Detect which cell encompasses the target text, then output its (X, Y) center coordinate. 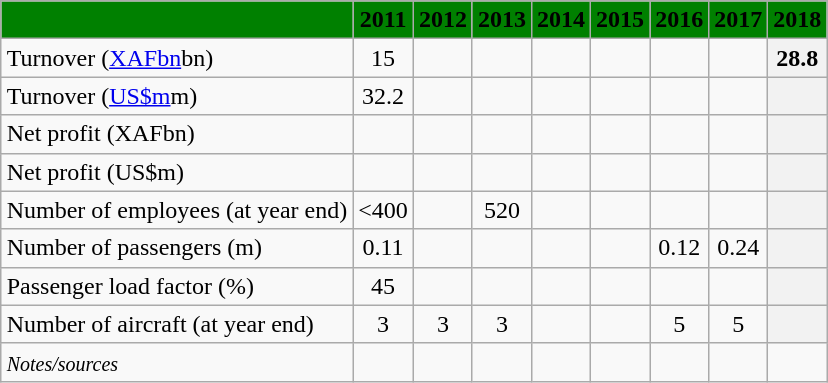
2014 (560, 20)
2018 (798, 20)
2013 (502, 20)
Passenger load factor (%) (177, 286)
Number of employees (at year end) (177, 210)
520 (502, 210)
0.12 (680, 248)
2015 (620, 20)
15 (384, 58)
2011 (384, 20)
Number of passengers (m) (177, 248)
45 (384, 286)
Turnover (US$mm) (177, 96)
2012 (442, 20)
0.11 (384, 248)
0.24 (738, 248)
32.2 (384, 96)
<400 (384, 210)
Number of aircraft (at year end) (177, 324)
Turnover (XAFbnbn) (177, 58)
Net profit (US$m) (177, 172)
2017 (738, 20)
2016 (680, 20)
Notes/sources (177, 362)
Net profit (XAFbn) (177, 134)
28.8 (798, 58)
